Identify which cell holds the provided text, then report its (x, y) central coordinate. 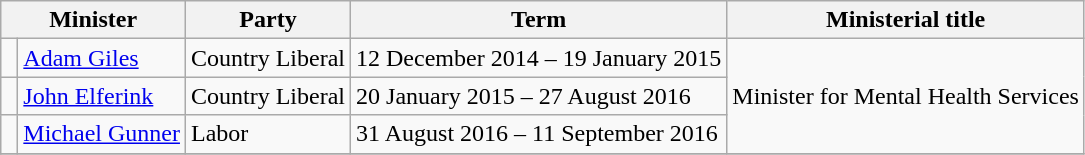
20 January 2015 – 27 August 2016 (539, 96)
12 December 2014 – 19 January 2015 (539, 58)
John Elferink (102, 96)
Minister for Mental Health Services (906, 96)
Adam Giles (102, 58)
Labor (268, 134)
Minister (94, 20)
Term (539, 20)
Michael Gunner (102, 134)
31 August 2016 – 11 September 2016 (539, 134)
Party (268, 20)
Ministerial title (906, 20)
